Locate the cell with the specified text and output its (x, y) center coordinate. 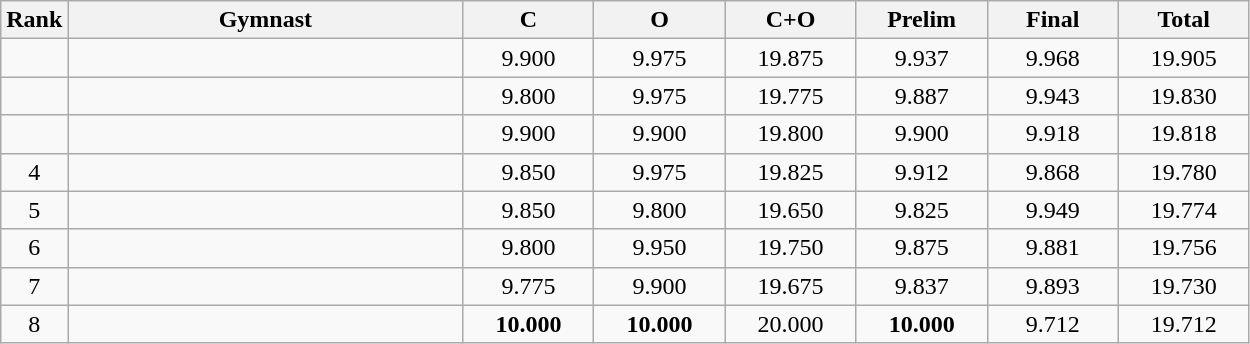
19.780 (1184, 172)
19.875 (790, 58)
7 (34, 286)
19.818 (1184, 134)
Rank (34, 20)
5 (34, 210)
19.650 (790, 210)
O (660, 20)
19.712 (1184, 324)
9.712 (1052, 324)
9.949 (1052, 210)
19.730 (1184, 286)
Prelim (922, 20)
Final (1052, 20)
19.774 (1184, 210)
19.675 (790, 286)
19.750 (790, 248)
9.887 (922, 96)
8 (34, 324)
9.912 (922, 172)
9.825 (922, 210)
9.875 (922, 248)
19.830 (1184, 96)
9.868 (1052, 172)
9.881 (1052, 248)
19.825 (790, 172)
9.837 (922, 286)
9.775 (528, 286)
19.756 (1184, 248)
Total (1184, 20)
9.950 (660, 248)
19.905 (1184, 58)
9.943 (1052, 96)
19.800 (790, 134)
4 (34, 172)
Gymnast (266, 20)
6 (34, 248)
C (528, 20)
9.968 (1052, 58)
9.918 (1052, 134)
19.775 (790, 96)
20.000 (790, 324)
C+O (790, 20)
9.937 (922, 58)
9.893 (1052, 286)
